Extract the [X, Y] coordinate from the center of the cell holding the provided text.  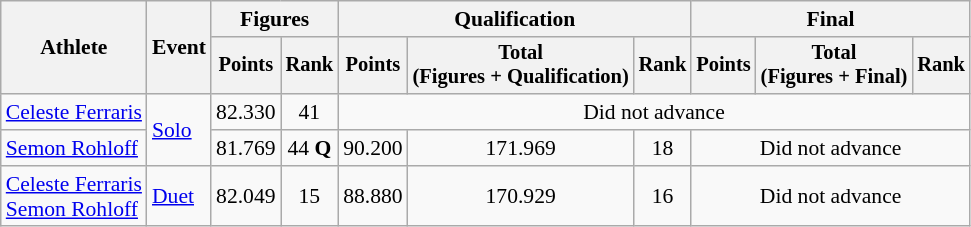
81.769 [246, 148]
Figures [274, 19]
Qualification [514, 19]
Total(Figures + Final) [834, 66]
170.929 [521, 196]
Duet [179, 196]
88.880 [372, 196]
Solo [179, 130]
Celeste Ferraris [74, 112]
82.049 [246, 196]
Total(Figures + Qualification) [521, 66]
Celeste FerrarisSemon Rohloff [74, 196]
Event [179, 48]
Semon Rohloff [74, 148]
82.330 [246, 112]
18 [663, 148]
15 [310, 196]
44 Q [310, 148]
16 [663, 196]
90.200 [372, 148]
Athlete [74, 48]
Final [830, 19]
41 [310, 112]
171.969 [521, 148]
